Detect which cell encompasses the target text, then output its (x, y) center coordinate. 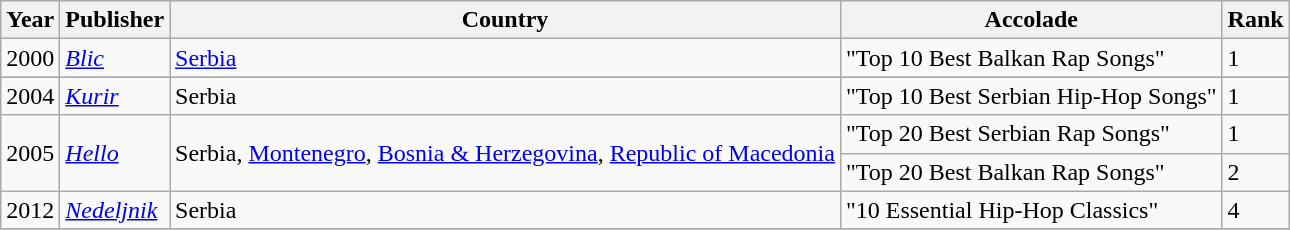
Nedeljnik (115, 210)
"10 Essential Hip-Hop Classics" (1031, 210)
Kurir (115, 96)
Blic (115, 58)
2004 (30, 96)
Hello (115, 153)
2 (1256, 172)
2005 (30, 153)
"Top 20 Best Serbian Rap Songs" (1031, 134)
2000 (30, 58)
Country (506, 20)
"Top 10 Best Balkan Rap Songs" (1031, 58)
Accolade (1031, 20)
4 (1256, 210)
"Top 10 Best Serbian Hip-Hop Songs" (1031, 96)
Serbia, Montenegro, Bosnia & Herzegovina, Republic of Macedonia (506, 153)
Publisher (115, 20)
Year (30, 20)
2012 (30, 210)
"Top 20 Best Balkan Rap Songs" (1031, 172)
Rank (1256, 20)
